Locate the cell with the specified text and output its [x, y] center coordinate. 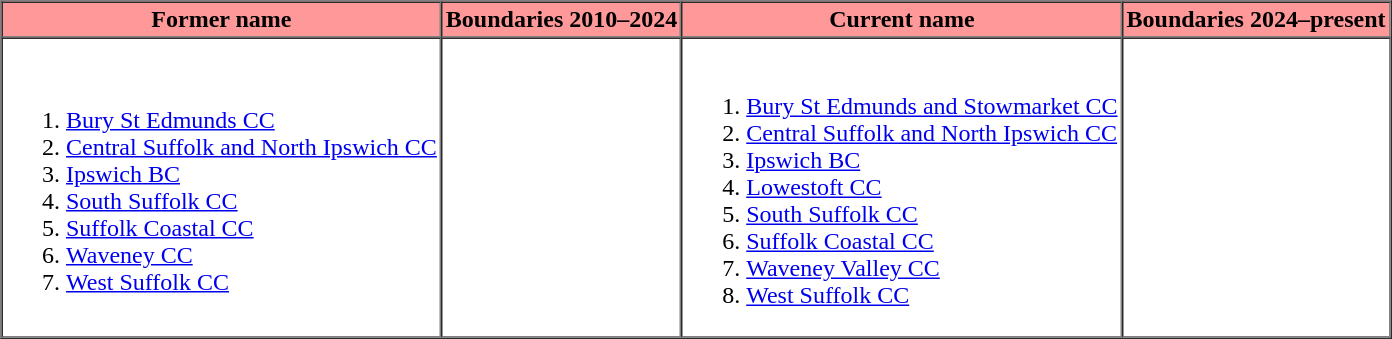
Bury St Edmunds CCCentral Suffolk and North Ipswich CCIpswich BCSouth Suffolk CCSuffolk Coastal CCWaveney CCWest Suffolk CC [222, 188]
Current name [902, 20]
Former name [222, 20]
Boundaries 2024–present [1256, 20]
Boundaries 2010–2024 [561, 20]
